Locate the cell with the specified text and output its [x, y] center coordinate. 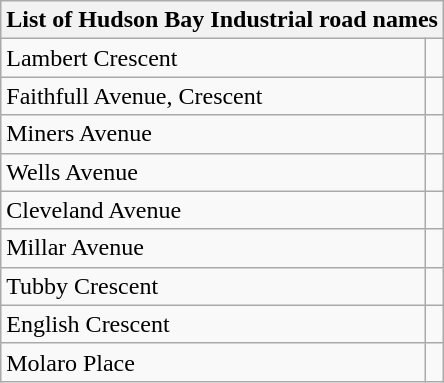
Millar Avenue [214, 248]
Lambert Crescent [214, 58]
Miners Avenue [214, 134]
Molaro Place [214, 362]
Tubby Crescent [214, 286]
Wells Avenue [214, 172]
Faithfull Avenue, Crescent [214, 96]
List of Hudson Bay Industrial road names [222, 20]
Cleveland Avenue [214, 210]
English Crescent [214, 324]
